For the text-containing cell, return its midpoint in (X, Y) coordinate format. 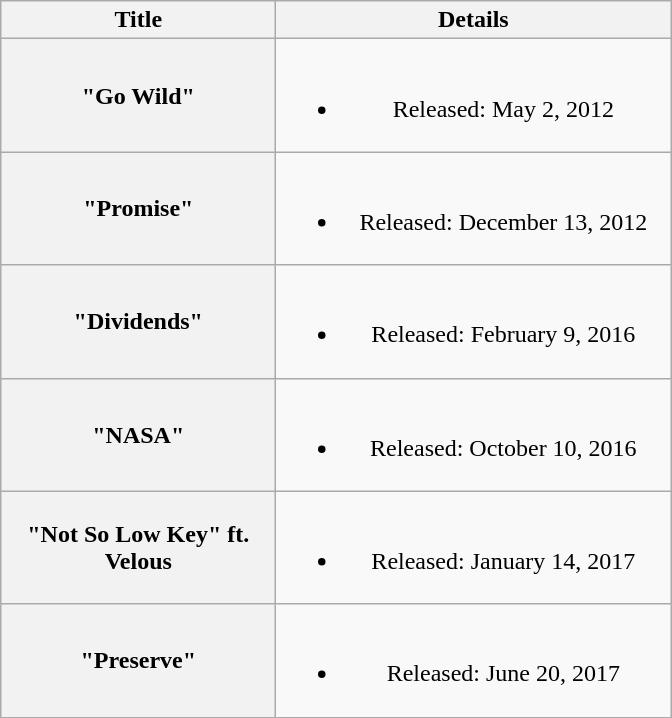
Released: January 14, 2017 (474, 548)
Released: May 2, 2012 (474, 96)
"Go Wild" (138, 96)
"Promise" (138, 208)
Released: October 10, 2016 (474, 434)
"Not So Low Key" ft. Velous (138, 548)
"Dividends" (138, 322)
"NASA" (138, 434)
Released: February 9, 2016 (474, 322)
Title (138, 20)
"Preserve" (138, 660)
Released: June 20, 2017 (474, 660)
Released: December 13, 2012 (474, 208)
Details (474, 20)
